Search for the cell housing the specified text and yield its [x, y] center coordinate. 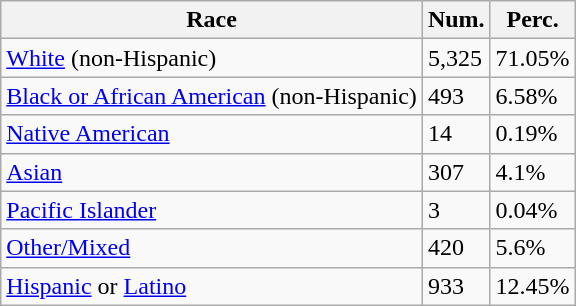
12.45% [532, 286]
0.04% [532, 210]
420 [456, 248]
Black or African American (non-Hispanic) [212, 96]
6.58% [532, 96]
Native American [212, 134]
14 [456, 134]
Race [212, 20]
493 [456, 96]
Pacific Islander [212, 210]
71.05% [532, 58]
3 [456, 210]
0.19% [532, 134]
Num. [456, 20]
5.6% [532, 248]
Other/Mixed [212, 248]
933 [456, 286]
Perc. [532, 20]
307 [456, 172]
Hispanic or Latino [212, 286]
5,325 [456, 58]
Asian [212, 172]
White (non-Hispanic) [212, 58]
4.1% [532, 172]
